Pinpoint the cell where the given text exists, returning its (X, Y) midpoint coordinate. 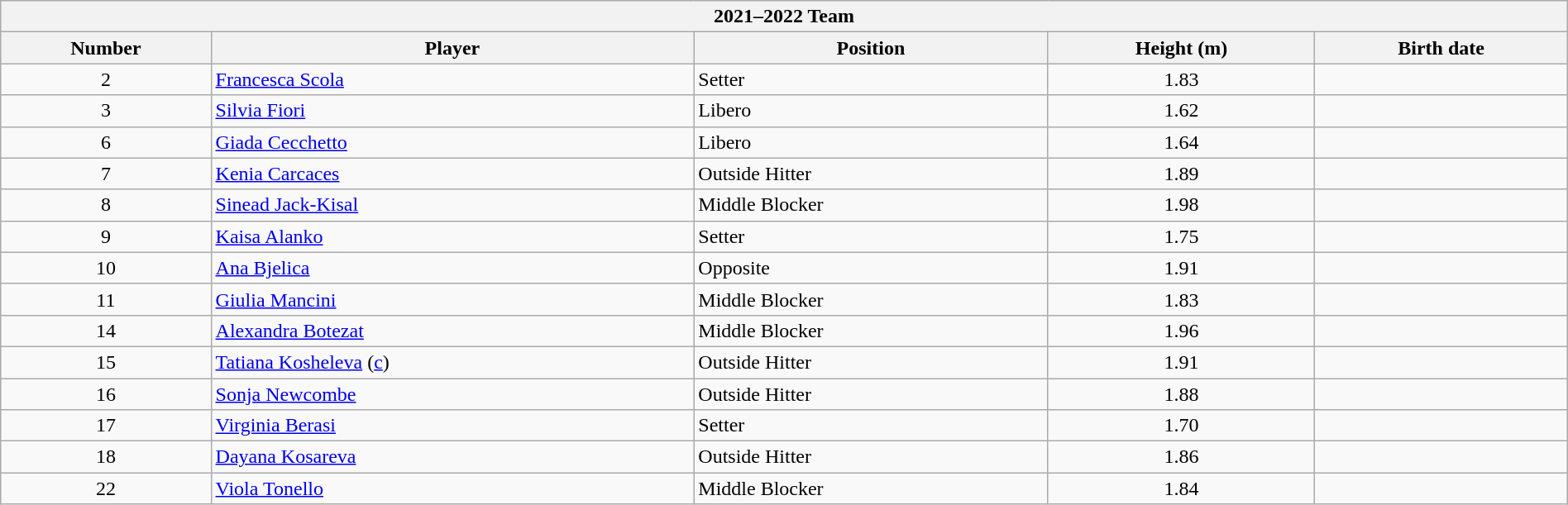
17 (106, 426)
1.84 (1181, 488)
Viola Tonello (452, 488)
Number (106, 48)
7 (106, 174)
8 (106, 205)
1.96 (1181, 331)
1.64 (1181, 142)
Kenia Carcaces (452, 174)
22 (106, 488)
16 (106, 394)
15 (106, 362)
Francesca Scola (452, 79)
Virginia Berasi (452, 426)
Dayana Kosareva (452, 457)
Giada Cecchetto (452, 142)
2021–2022 Team (784, 17)
Opposite (871, 268)
Kaisa Alanko (452, 236)
Ana Bjelica (452, 268)
1.75 (1181, 236)
18 (106, 457)
1.89 (1181, 174)
Tatiana Kosheleva (c) (452, 362)
1.86 (1181, 457)
1.62 (1181, 111)
1.98 (1181, 205)
10 (106, 268)
Position (871, 48)
2 (106, 79)
Silvia Fiori (452, 111)
3 (106, 111)
Height (m) (1181, 48)
1.70 (1181, 426)
6 (106, 142)
Sonja Newcombe (452, 394)
9 (106, 236)
11 (106, 299)
Giulia Mancini (452, 299)
Player (452, 48)
Alexandra Botezat (452, 331)
Birth date (1441, 48)
Sinead Jack-Kisal (452, 205)
14 (106, 331)
1.88 (1181, 394)
